Scan for the cell matching the given text and deliver its [X, Y] coordinate at center. 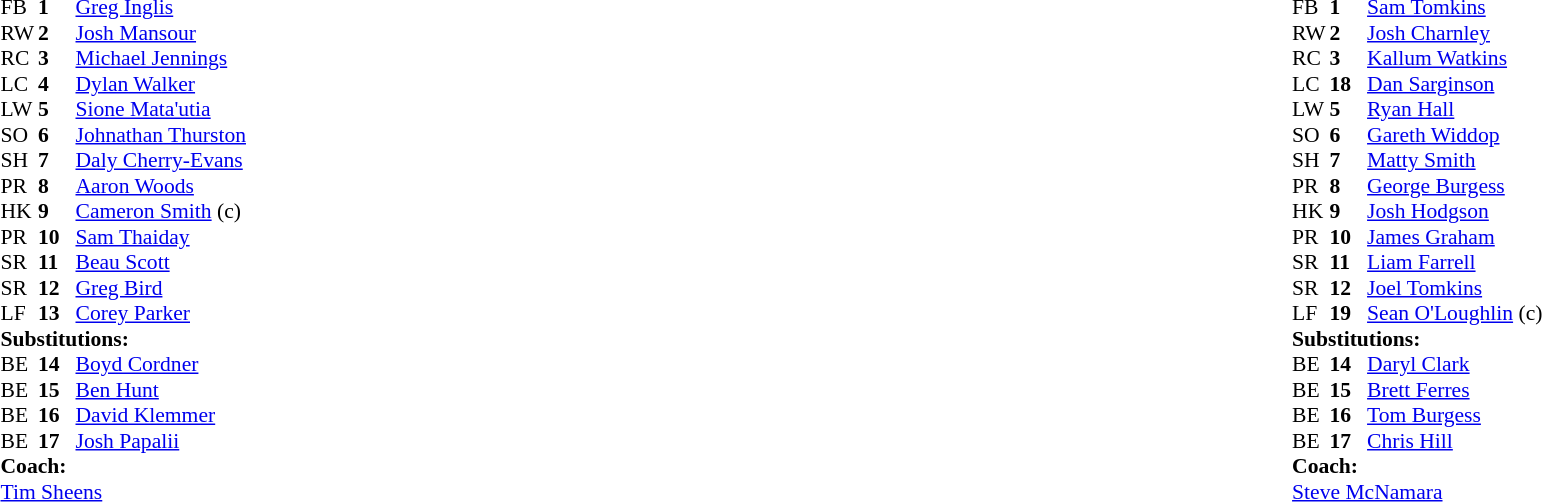
Daly Cherry-Evans [161, 161]
Johnathan Thurston [161, 135]
Liam Farrell [1454, 263]
Josh Papalii [161, 441]
13 [57, 313]
Joel Tomkins [1454, 288]
Boyd Cordner [161, 365]
Michael Jennings [161, 59]
19 [1349, 313]
Tom Burgess [1454, 415]
David Klemmer [161, 415]
Josh Charnley [1454, 33]
Dylan Walker [161, 84]
Chris Hill [1454, 441]
Sam Thaiday [161, 237]
Matty Smith [1454, 161]
Ben Hunt [161, 390]
Josh Hodgson [1454, 211]
18 [1349, 84]
Brett Ferres [1454, 390]
Ryan Hall [1454, 109]
Kallum Watkins [1454, 59]
Dan Sarginson [1454, 84]
Sean O'Loughlin (c) [1454, 313]
George Burgess [1454, 186]
Cameron Smith (c) [161, 211]
Sione Mata'utia [161, 109]
James Graham [1454, 237]
Josh Mansour [161, 33]
Corey Parker [161, 313]
Daryl Clark [1454, 365]
Greg Bird [161, 288]
4 [57, 84]
Aaron Woods [161, 186]
Gareth Widdop [1454, 135]
Beau Scott [161, 263]
